Find where the given text appears and provide that cell's center as [X, Y] coordinate. 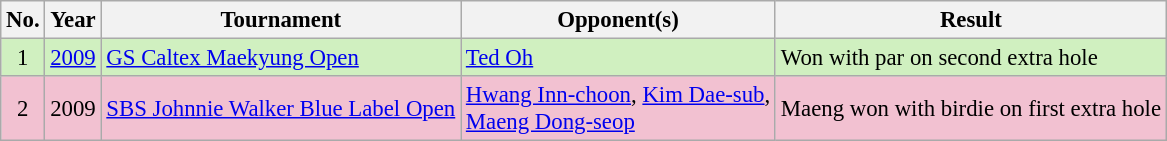
Hwang Inn-choon, Kim Dae-sub, Maeng Dong-seop [618, 108]
GS Caltex Maekyung Open [281, 58]
Year [73, 20]
1 [23, 58]
Tournament [281, 20]
Opponent(s) [618, 20]
Ted Oh [618, 58]
2 [23, 108]
No. [23, 20]
Won with par on second extra hole [970, 58]
Result [970, 20]
Maeng won with birdie on first extra hole [970, 108]
SBS Johnnie Walker Blue Label Open [281, 108]
